Search for the cell housing the specified text and yield its [X, Y] center coordinate. 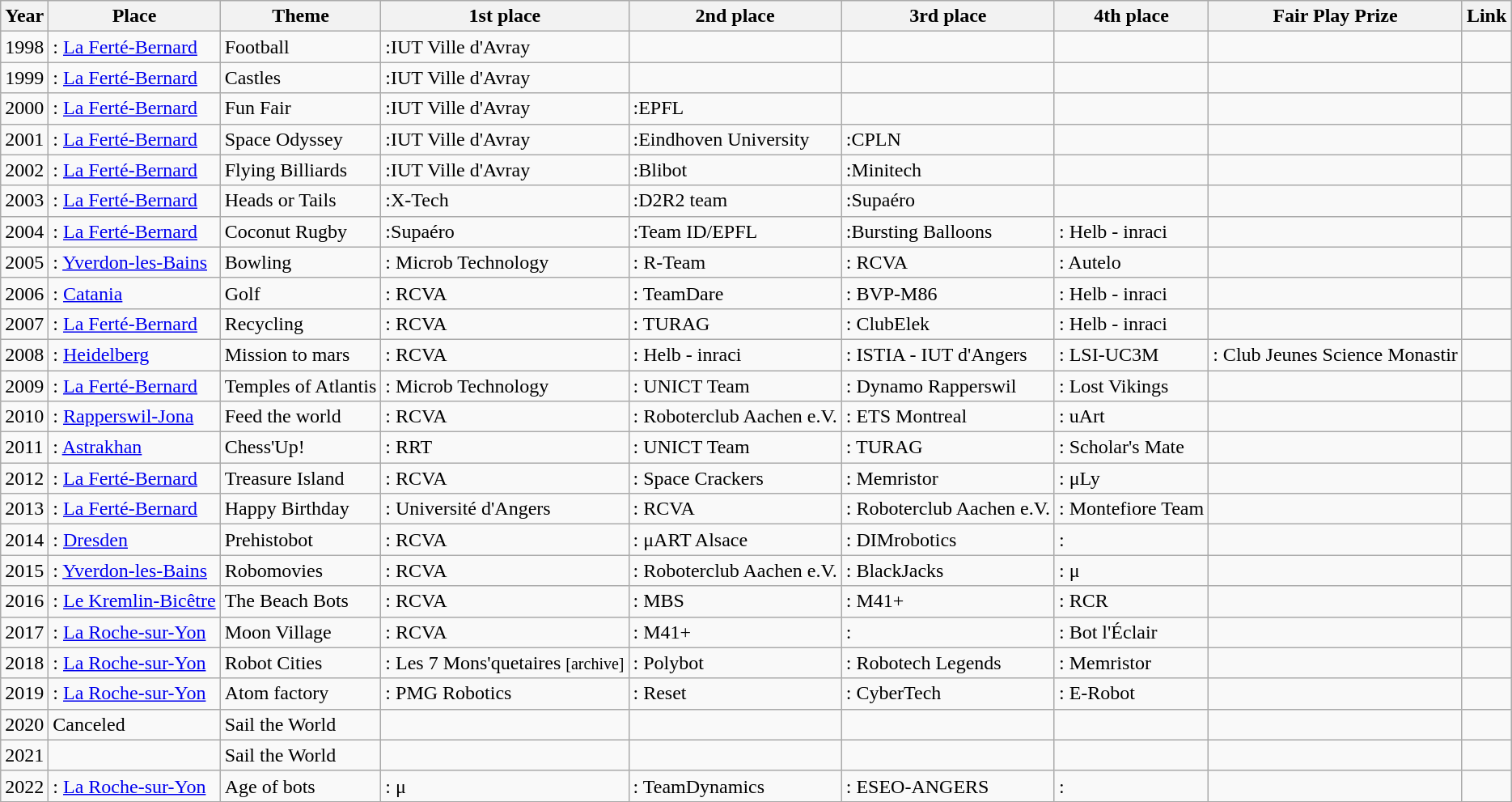
Football [301, 47]
4th place [1131, 16]
Age of bots [301, 786]
: E-Robot [1131, 694]
2016 [24, 601]
2012 [24, 478]
: Reset [735, 694]
Canceled [134, 724]
:Team ID/EPFL [735, 231]
: uArt [1131, 417]
2014 [24, 540]
2002 [24, 170]
Bowling [301, 262]
2018 [24, 663]
Feed the world [301, 417]
Place [134, 16]
: LSI-UC3M [1131, 354]
:Eindhoven University [735, 139]
: Montefiore Team [1131, 509]
2004 [24, 231]
Moon Village [301, 632]
:Bursting Balloons [948, 231]
The Beach Bots [301, 601]
2013 [24, 509]
2000 [24, 108]
: Autelo [1131, 262]
Robomovies [301, 571]
: ClubElek [948, 324]
: Heidelberg [134, 354]
2021 [24, 755]
2006 [24, 293]
:D2R2 team [735, 201]
: Space Crackers [735, 478]
: Lost Vikings [1131, 386]
: Dynamo Rapperswil [948, 386]
Castles [301, 78]
2009 [24, 386]
: MBS [735, 601]
: ESEO-ANGERS [948, 786]
Coconut Rugby [301, 231]
Flying Billiards [301, 170]
: RCR [1131, 601]
: PMG Robotics [505, 694]
: Club Jeunes Science Monastir [1336, 354]
Fun Fair [301, 108]
:Blibot [735, 170]
2020 [24, 724]
: Dresden [134, 540]
2008 [24, 354]
2015 [24, 571]
:X-Tech [505, 201]
Golf [301, 293]
: Polybot [735, 663]
: TeamDynamics [735, 786]
2007 [24, 324]
1st place [505, 16]
Chess'Up! [301, 448]
Atom factory [301, 694]
2nd place [735, 16]
Link [1486, 16]
:EPFL [735, 108]
2005 [24, 262]
: DIMrobotics [948, 540]
: Le Kremlin-Bicêtre [134, 601]
2001 [24, 139]
: μLy [1131, 478]
:CPLN [948, 139]
: ISTIA - IUT d'Angers [948, 354]
: Scholar's Mate [1131, 448]
1999 [24, 78]
Heads or Tails [301, 201]
1998 [24, 47]
: Bot l'Éclair [1131, 632]
: ETS Montreal [948, 417]
: Catania [134, 293]
2010 [24, 417]
Treasure Island [301, 478]
2011 [24, 448]
Theme [301, 16]
: Les 7 Mons'quetaires [archive] [505, 663]
: Robotech Legends [948, 663]
: BVP-M86 [948, 293]
: Rapperswil-Jona [134, 417]
: BlackJacks [948, 571]
: TeamDare [735, 293]
2019 [24, 694]
: RRT [505, 448]
Space Odyssey [301, 139]
2017 [24, 632]
Year [24, 16]
Mission to mars [301, 354]
Robot Cities [301, 663]
: μART Alsace [735, 540]
: Astrakhan [134, 448]
Recycling [301, 324]
2003 [24, 201]
3rd place [948, 16]
Prehistobot [301, 540]
Happy Birthday [301, 509]
Temples of Atlantis [301, 386]
:Minitech [948, 170]
: R-Team [735, 262]
Fair Play Prize [1336, 16]
2022 [24, 786]
: Université d'Angers [505, 509]
: CyberTech [948, 694]
